Provide the [X, Y] coordinate of the cell's center where the given text is located.  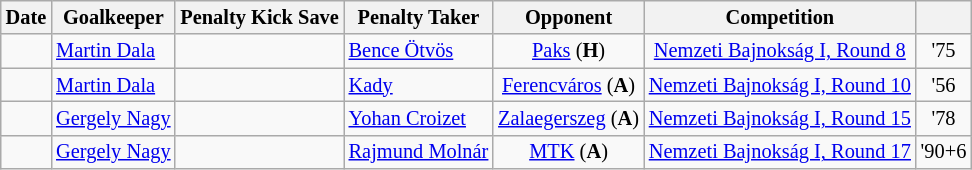
'75 [944, 51]
Zalaegerszeg (A) [568, 118]
Date [26, 17]
Penalty Kick Save [259, 17]
Kady [419, 85]
'78 [944, 118]
Ferencváros (A) [568, 85]
Nemzeti Bajnokság I, Round 10 [780, 85]
Opponent [568, 17]
Penalty Taker [419, 17]
Nemzeti Bajnokság I, Round 15 [780, 118]
MTK (A) [568, 152]
Goalkeeper [113, 17]
Rajmund Molnár [419, 152]
Bence Ötvös [419, 51]
'56 [944, 85]
Paks (H) [568, 51]
'90+6 [944, 152]
Nemzeti Bajnokság I, Round 17 [780, 152]
Competition [780, 17]
Yohan Croizet [419, 118]
Nemzeti Bajnokság I, Round 8 [780, 51]
